Search for the cell housing the specified text and yield its (X, Y) center coordinate. 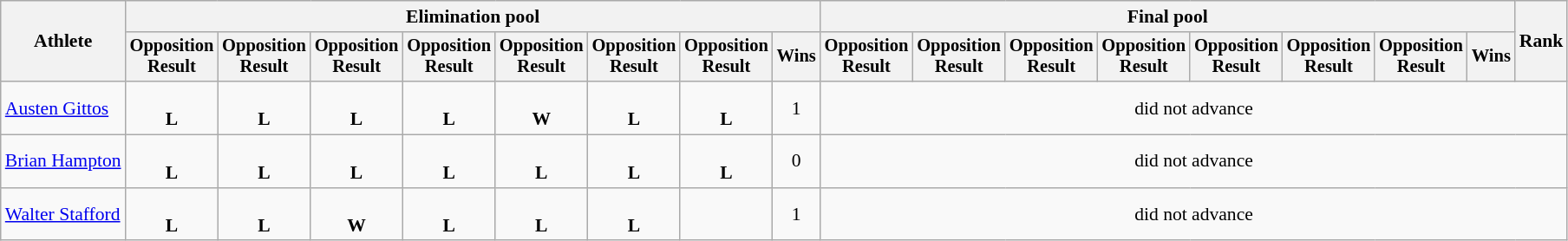
Austen Gittos (63, 107)
Athlete (63, 42)
0 (796, 161)
Elimination pool (474, 16)
Rank (1542, 42)
Final pool (1167, 16)
Walter Stafford (63, 215)
Brian Hampton (63, 161)
